Locate the cell with the specified text and output its [X, Y] center coordinate. 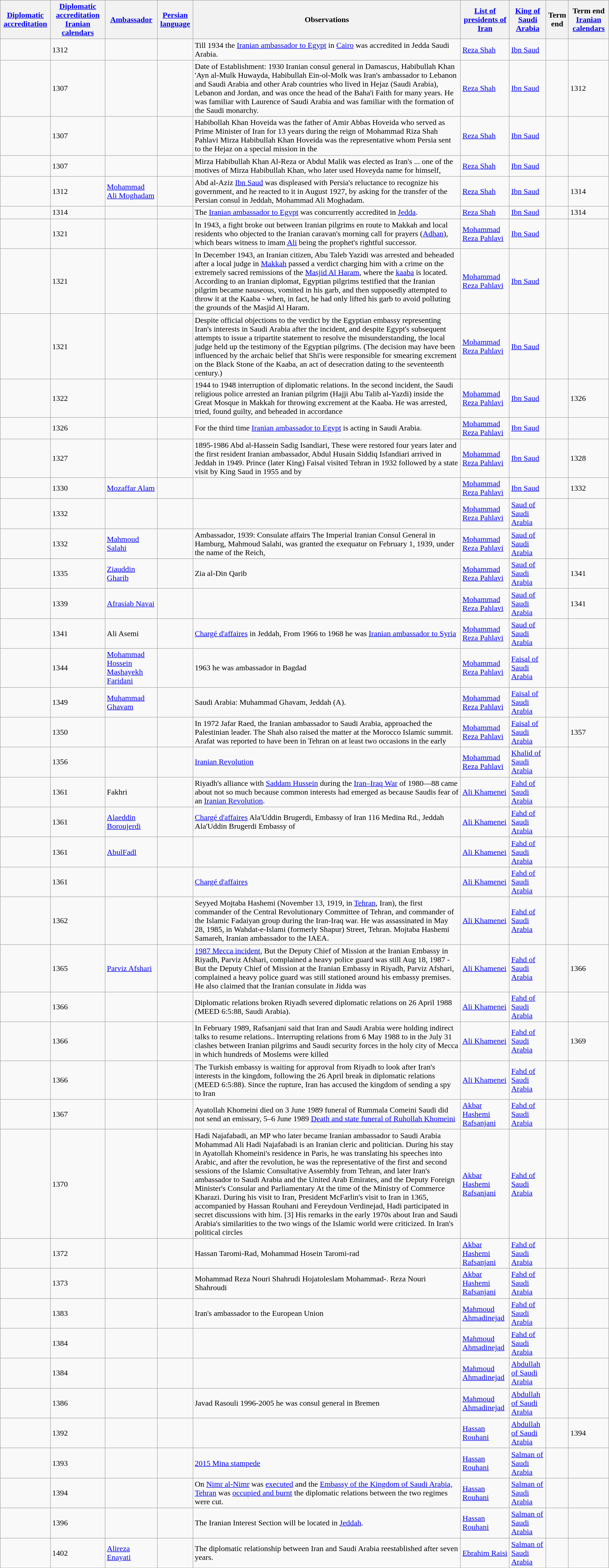
1335 [78, 574]
Khalid of Saudi Arabia [528, 762]
1362 [78, 920]
Term end Iranian calendars [589, 20]
1963 he was ambassador in Bagdad [327, 668]
Hassan Taromi-Rad, Mohammad Hosein Taromi-rad [327, 1253]
Mohammad Hossein Mashayekh Faridani [131, 668]
Term end [557, 20]
Chargé d'affaires in Jeddah, From 1966 to 1968 he was Iranian ambassador to Syria [327, 634]
Alaeddin Boroujerdi [131, 822]
1322 [78, 398]
1327 [78, 458]
Ebrahim Raisi [485, 1553]
Ambassador [131, 20]
AbulFadl [131, 852]
1339 [78, 604]
For the third time Iranian ambassador to Egypt is acting in Saudi Arabia. [327, 428]
Diplomatic accreditation [25, 20]
1344 [78, 668]
1350 [78, 732]
Ziauddin Gharib [131, 574]
Parviz Afshari [131, 968]
Mahmoud Salahi [131, 544]
Chargé d'affaires [327, 882]
Muhammad Ghavam [131, 702]
1396 [78, 1523]
Persian language [175, 20]
1373 [78, 1283]
1357 [589, 732]
1383 [78, 1313]
1330 [78, 488]
1386 [78, 1403]
Mohammad Reza Nouri Shahrudi Hojatoleslam Mohammad-. Reza Nouri Shahroudi [327, 1283]
The diplomatic relationship between Iran and Saudi Arabia reestablished after seven years. [327, 1553]
1372 [78, 1253]
Iranian Revolution [327, 762]
Mozaffar Alam [131, 488]
Till 1934 the Iranian ambassador to Egypt in Cairo was accredited in Jedda Saudi Arabia. [327, 49]
1328 [589, 458]
Iran's ambassador to the European Union [327, 1313]
List of presidents of Iran [485, 20]
1367 [78, 1114]
Alireza Enayati [131, 1553]
1349 [78, 702]
Afrasiab Navai [131, 604]
Mohammad Ali Moghadam [131, 191]
Zia al-Din Qarib [327, 574]
King of Saudi Arabia [528, 20]
Fakhri [131, 792]
1369 [589, 1041]
Diplomatic relations broken Riyadh severed diplomatic relations on 26 April 1988 (MEED 6:5:88, Saudi Arabia). [327, 1007]
Observations [327, 20]
1370 [78, 1184]
1393 [78, 1463]
1365 [78, 968]
Diplomatic accreditation Iranian calendars [78, 20]
Ali Asemi [131, 634]
1356 [78, 762]
2015 Mina stampede [327, 1463]
1402 [78, 1553]
The Iranian ambassador to Egypt was concurrently accredited in Jedda. [327, 212]
Chargé d'affaires Ala'Uddin Brugerdi, Embassy of Iran 116 Medina Rd., Jeddah Ala'Uddin Brugerdi Embassy of [327, 822]
1392 [78, 1433]
Javad Rasouli 1996-2005 he was consul general in Bremen [327, 1403]
The Iranian Interest Section will be located in Jeddah. [327, 1523]
Saudi Arabia: Muhammad Ghavam, Jeddah (A). [327, 702]
